From the cell containing the given text, extract its center point as (x, y) coordinate. 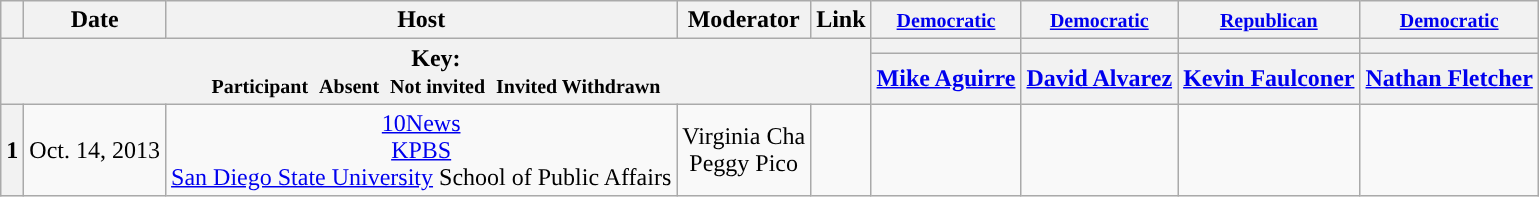
Nathan Fletcher (1449, 78)
Oct. 14, 2013 (95, 150)
Key: Participant Absent Not invited Invited Withdrawn (436, 72)
Virginia ChaPeggy Pico (744, 150)
1 (12, 150)
10NewsKPBSSan Diego State University School of Public Affairs (422, 150)
Mike Aguirre (946, 78)
Link (841, 20)
Host (422, 20)
Kevin Faulconer (1269, 78)
Republican (1269, 20)
Date (95, 20)
Moderator (744, 20)
David Alvarez (1100, 78)
